Provide the [x, y] coordinate of the cell's center where the given text is located.  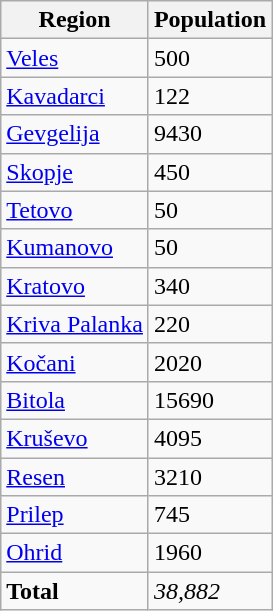
220 [210, 324]
Prilep [75, 515]
38,882 [210, 591]
Kumanovo [75, 248]
450 [210, 172]
Region [75, 20]
500 [210, 58]
Kriva Palanka [75, 324]
Total [75, 591]
2020 [210, 362]
122 [210, 96]
Kočani [75, 362]
Population [210, 20]
9430 [210, 134]
Ohrid [75, 553]
3210 [210, 477]
Veles [75, 58]
4095 [210, 438]
Kratovo [75, 286]
15690 [210, 400]
Resen [75, 477]
Kruševo [75, 438]
Skopje [75, 172]
Gevgelija [75, 134]
340 [210, 286]
1960 [210, 553]
Bitola [75, 400]
745 [210, 515]
Kavadarci [75, 96]
Tetovo [75, 210]
